Determine the [X, Y] coordinate at the center of the cell enclosing the given text.  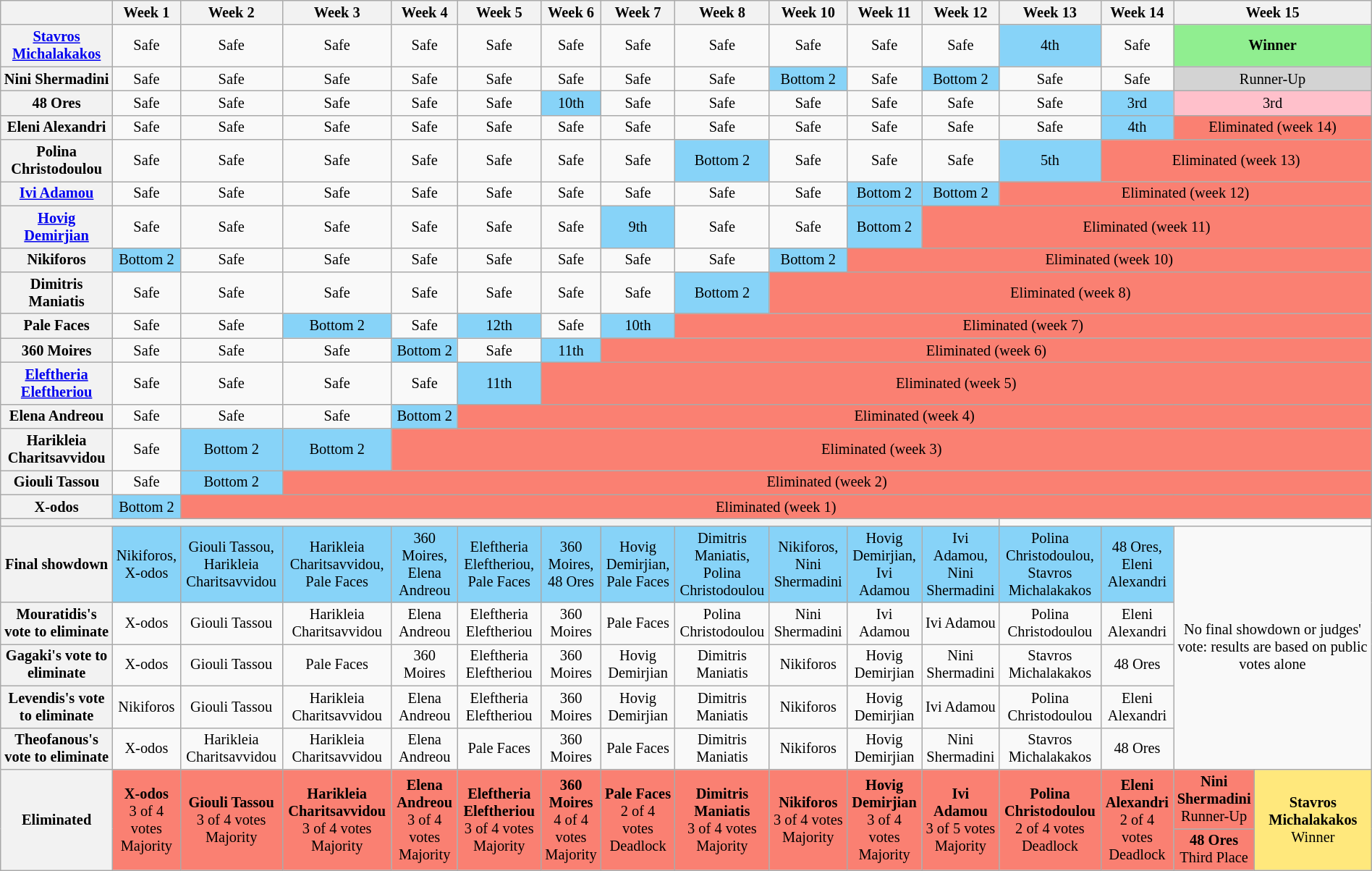
48 OresThird Place [1214, 849]
Eliminated (week 1) [776, 507]
Hovig Demirjian3 of 4 votesMajority [884, 820]
Eliminated (week 14) [1272, 127]
Eleftheria Eleftheriou3 of 4 votes Majority [499, 820]
Ivi Adamou3 of 5 votesMajority [961, 820]
Ivi Adamou,Nini Shermadini [961, 564]
Eleni Alexandri2 of 4 votesDeadlock [1138, 820]
Week 5 [499, 12]
48 Ores,Eleni Alexandri [1138, 564]
Harikleia Charitsavvidou,Pale Faces [337, 564]
Hovig Demirjian,Ivi Adamou [884, 564]
Levendis's vote to eliminate [56, 707]
Week 3 [337, 12]
Theofanous's vote to eliminate [56, 749]
Eliminated (week 2) [826, 482]
Week 6 [570, 12]
Week 14 [1138, 12]
360 Moires4 of 4 votesMajority [570, 820]
Winner [1272, 46]
Week 8 [722, 12]
Nikiforos3 of 4 votesMajority [808, 820]
5th [1050, 161]
Polina Christodoulou,Stavros Michalakakos [1050, 564]
Pale Faces2 of 4 votesDeadlock [638, 820]
Week 11 [884, 12]
Week 13 [1050, 12]
Eliminated (week 3) [881, 450]
Nikiforos,Nini Shermadini [808, 564]
Nikiforos,X-odos [146, 564]
Eliminated (week 5) [956, 383]
Eliminated (week 11) [1146, 227]
Eliminated (week 13) [1236, 161]
Final showdown [56, 564]
Week 10 [808, 12]
360 Moires,48 Ores [570, 564]
12th [499, 326]
Eliminated (week 12) [1185, 193]
Eliminated [56, 820]
Eliminated (week 6) [987, 350]
Week 15 [1272, 12]
Week 1 [146, 12]
Dimitris Maniatis3 of 4 votesMajority [722, 820]
X-odos3 of 4 votesMajority [146, 820]
Gagaki's vote to eliminate [56, 665]
Eliminated (week 7) [1023, 326]
Mouratidis's vote to eliminate [56, 623]
Eliminated (week 4) [915, 416]
Week 4 [424, 12]
Nini ShermadiniRunner-Up [1214, 799]
Week 7 [638, 12]
Week 2 [232, 12]
Hovig Demirjian,Pale Faces [638, 564]
Dimitris Maniatis,Polina Christodoulou [722, 564]
9th [638, 227]
Eleftheria Eleftheriou,Pale Faces [499, 564]
Week 12 [961, 12]
Eliminated (week 8) [1070, 293]
Elena Andreou3 of 4 votesMajority [424, 820]
Runner-Up [1272, 79]
Stavros MichalakakosWinner [1313, 820]
No final showdown or judges' vote: results are based on public votes alone [1272, 647]
Harikleia Charitsavvidou3 of 4 votesMajority [337, 820]
Giouli Tassou3 of 4 votesMajority [232, 820]
Eliminated (week 10) [1109, 260]
360 Moires,Elena Andreou [424, 564]
Polina Christodoulou2 of 4 votesDeadlock [1050, 820]
Giouli Tassou,Harikleia Charitsavvidou [232, 564]
